Extract the [x, y] coordinate from the center of the cell holding the provided text.  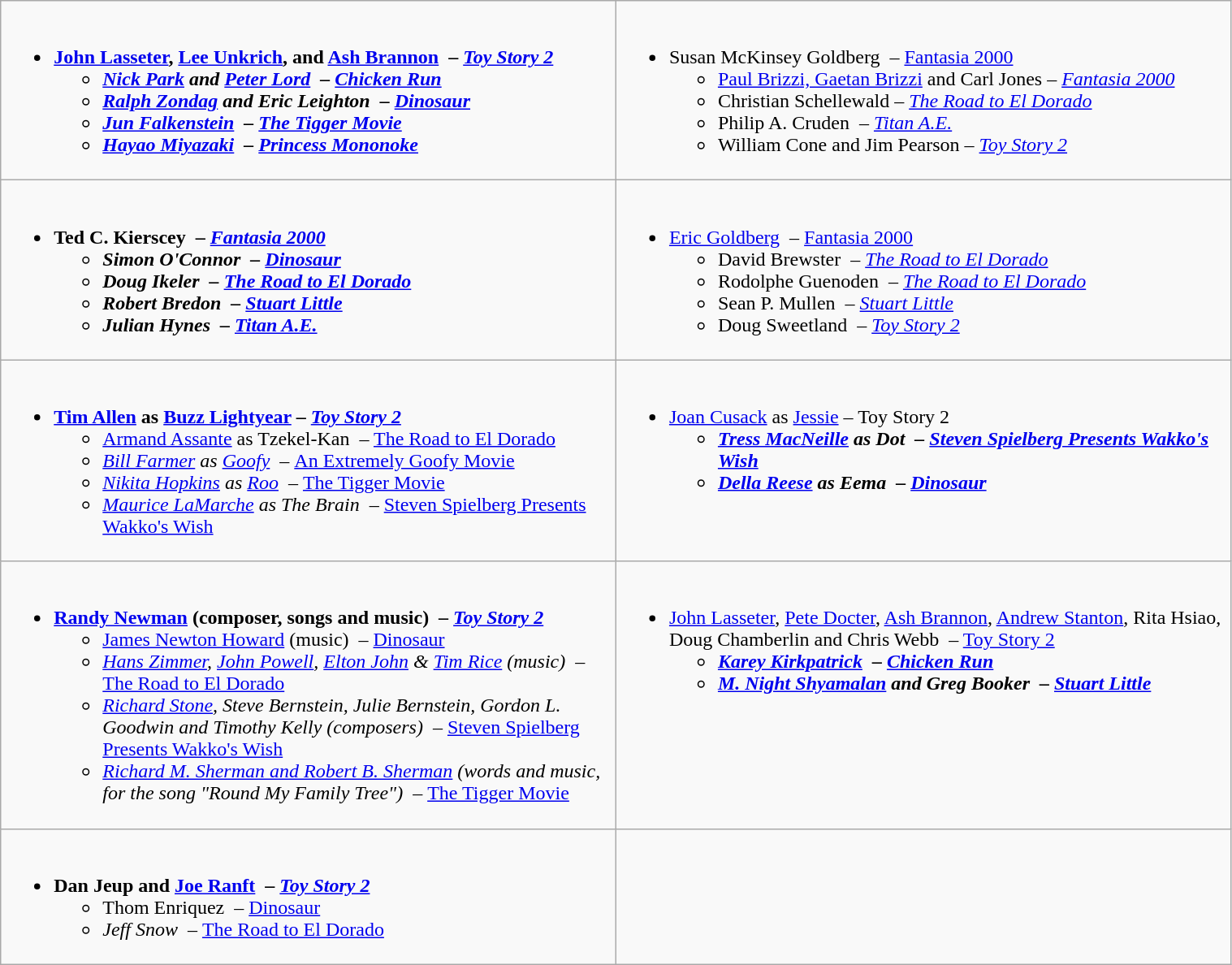
Ted C. Kierscey – Fantasia 2000Simon O'Connor – DinosaurDoug Ikeler – The Road to El DoradoRobert Bredon – Stuart LittleJulian Hynes – Titan A.E. [309, 270]
Dan Jeup and Joe Ranft – Toy Story 2Thom Enriquez – DinosaurJeff Snow – The Road to El Dorado [309, 897]
Joan Cusack as Jessie – Toy Story 2Tress MacNeille as Dot – Steven Spielberg Presents Wakko's WishDella Reese as Eema – Dinosaur [923, 461]
